Return [x, y] of the center of cell containing provided text 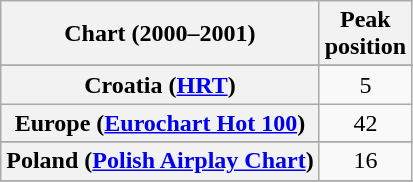
Europe (Eurochart Hot 100) [160, 123]
Poland (Polish Airplay Chart) [160, 161]
16 [365, 161]
Croatia (HRT) [160, 85]
Chart (2000–2001) [160, 34]
42 [365, 123]
5 [365, 85]
Peakposition [365, 34]
